Pinpoint the cell where the given text exists, returning its [X, Y] midpoint coordinate. 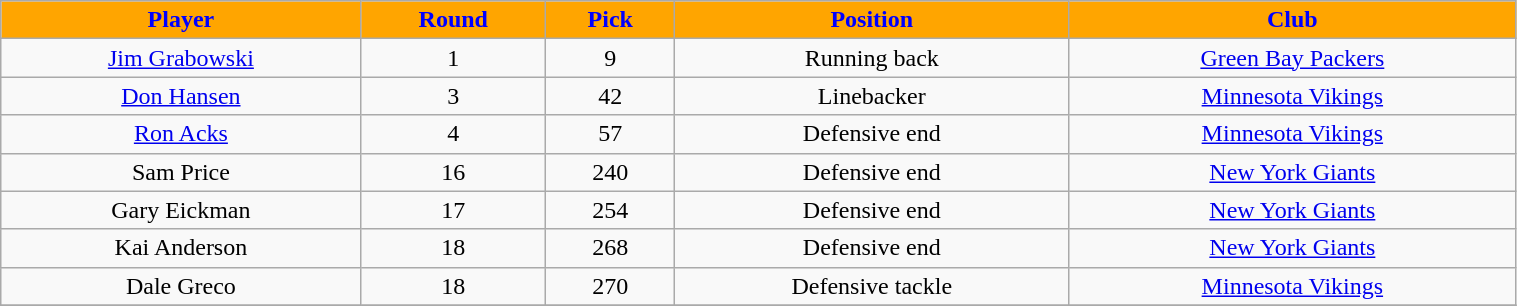
Defensive tackle [872, 286]
240 [610, 172]
16 [454, 172]
9 [610, 58]
268 [610, 248]
Don Hansen [181, 96]
270 [610, 286]
57 [610, 134]
17 [454, 210]
Ron Acks [181, 134]
Green Bay Packers [1292, 58]
Linebacker [872, 96]
Round [454, 20]
Jim Grabowski [181, 58]
Sam Price [181, 172]
Pick [610, 20]
Player [181, 20]
Kai Anderson [181, 248]
3 [454, 96]
1 [454, 58]
Dale Greco [181, 286]
42 [610, 96]
Gary Eickman [181, 210]
4 [454, 134]
Club [1292, 20]
254 [610, 210]
Running back [872, 58]
Position [872, 20]
